Search for the cell housing the specified text and yield its [x, y] center coordinate. 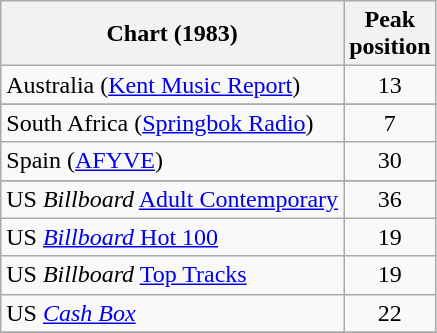
Peakposition [390, 34]
Australia (Kent Music Report) [172, 85]
Chart (1983) [172, 34]
30 [390, 161]
13 [390, 85]
US Billboard Top Tracks [172, 275]
South Africa (Springbok Radio) [172, 123]
US Billboard Adult Contemporary [172, 199]
7 [390, 123]
22 [390, 313]
US Cash Box [172, 313]
36 [390, 199]
Spain (AFYVE) [172, 161]
US Billboard Hot 100 [172, 237]
